Output the [X, Y] coordinate of the center of the cell containing the given text.  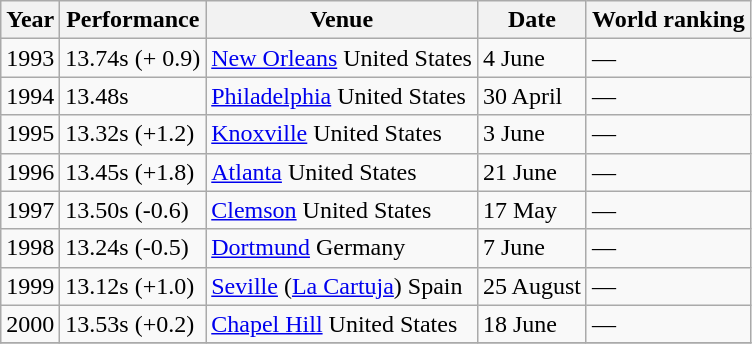
1994 [30, 96]
Atlanta United States [342, 172]
Knoxville United States [342, 134]
3 June [532, 134]
13.45s (+1.8) [133, 172]
Seville (La Cartuja) Spain [342, 286]
13.32s (+1.2) [133, 134]
Date [532, 20]
1995 [30, 134]
Chapel Hill United States [342, 324]
2000 [30, 324]
1998 [30, 248]
4 June [532, 58]
30 April [532, 96]
Year [30, 20]
Performance [133, 20]
13.24s (-0.5) [133, 248]
1997 [30, 210]
1993 [30, 58]
13.53s (+0.2) [133, 324]
13.50s (-0.6) [133, 210]
1996 [30, 172]
13.74s (+ 0.9) [133, 58]
New Orleans United States [342, 58]
18 June [532, 324]
World ranking [668, 20]
13.12s (+1.0) [133, 286]
21 June [532, 172]
1999 [30, 286]
13.48s [133, 96]
25 August [532, 286]
Clemson United States [342, 210]
Philadelphia United States [342, 96]
7 June [532, 248]
Dortmund Germany [342, 248]
17 May [532, 210]
Venue [342, 20]
